Return the [x, y] coordinate for the center point of the cell that contains the specified text.  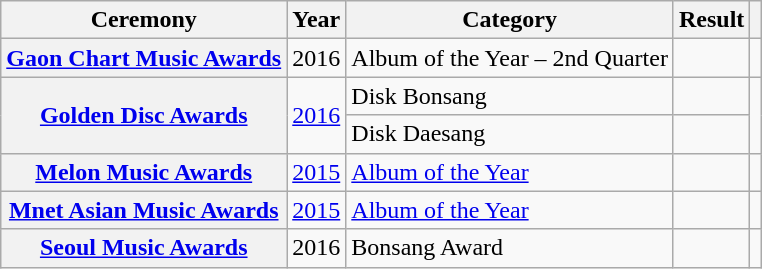
Golden Disc Awards [144, 115]
Disk Bonsang [510, 96]
Mnet Asian Music Awards [144, 210]
Album of the Year – 2nd Quarter [510, 58]
Ceremony [144, 20]
Bonsang Award [510, 248]
Disk Daesang [510, 134]
Category [510, 20]
Melon Music Awards [144, 172]
Gaon Chart Music Awards [144, 58]
Result [711, 20]
Seoul Music Awards [144, 248]
Year [316, 20]
